Identify which cell holds the provided text, then report its [x, y] central coordinate. 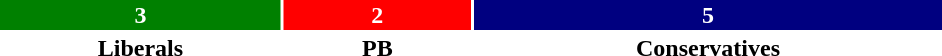
3 [140, 15]
2 [378, 15]
5 [708, 15]
